Return the (X, Y) coordinate for the center point of the cell that contains the specified text.  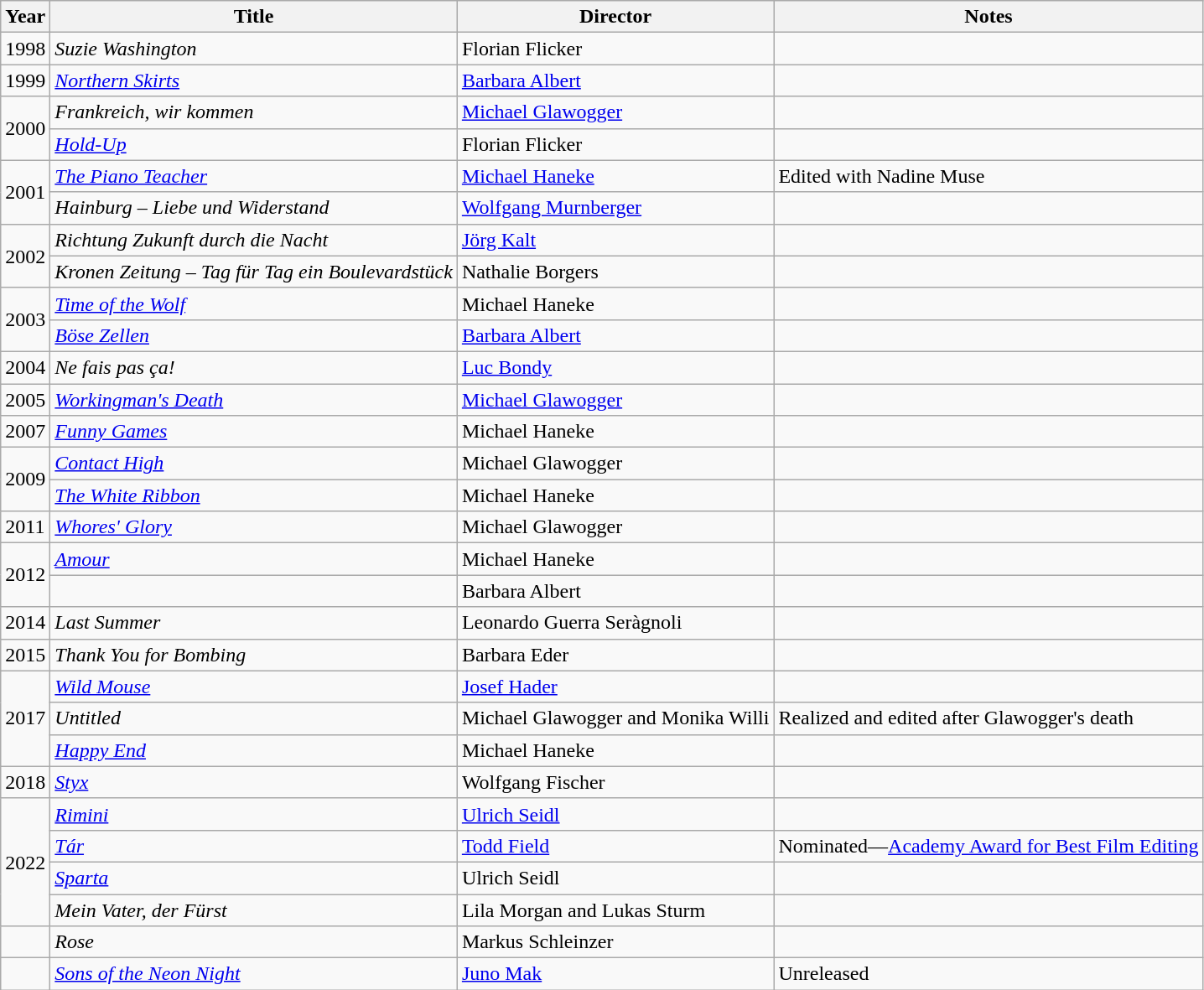
Markus Schleinzer (615, 942)
Amour (254, 559)
Nathalie Borgers (615, 272)
Rimini (254, 814)
2017 (25, 718)
Frankreich, wir kommen (254, 112)
Funny Games (254, 432)
2022 (25, 862)
Böse Zellen (254, 335)
Styx (254, 782)
Realized and edited after Glawogger's death (989, 718)
2000 (25, 128)
2012 (25, 575)
Untitled (254, 718)
1998 (25, 49)
Todd Field (615, 846)
The Piano Teacher (254, 176)
2014 (25, 623)
Hainburg – Liebe und Widerstand (254, 208)
Lila Morgan and Lukas Sturm (615, 910)
Northern Skirts (254, 80)
Wild Mouse (254, 687)
2018 (25, 782)
Kronen Zeitung – Tag für Tag ein Boulevardstück (254, 272)
2015 (25, 655)
Jörg Kalt (615, 240)
2004 (25, 367)
Last Summer (254, 623)
Notes (989, 17)
Ne fais pas ça! (254, 367)
Thank You for Bombing (254, 655)
Rose (254, 942)
Wolfgang Murnberger (615, 208)
2011 (25, 527)
Title (254, 17)
2002 (25, 256)
Sons of the Neon Night (254, 974)
2001 (25, 192)
Contact High (254, 464)
Josef Hader (615, 687)
Leonardo Guerra Seràgnoli (615, 623)
2005 (25, 400)
The White Ribbon (254, 495)
Mein Vater, der Fürst (254, 910)
Juno Mak (615, 974)
Happy End (254, 750)
Workingman's Death (254, 400)
Richtung Zukunft durch die Nacht (254, 240)
Nominated—Academy Award for Best Film Editing (989, 846)
Time of the Wolf (254, 303)
Suzie Washington (254, 49)
Michael Glawogger and Monika Willi (615, 718)
Sparta (254, 878)
Luc Bondy (615, 367)
Unreleased (989, 974)
2009 (25, 479)
2007 (25, 432)
Whores' Glory (254, 527)
Barbara Eder (615, 655)
1999 (25, 80)
Edited with Nadine Muse (989, 176)
Hold-Up (254, 144)
Director (615, 17)
Tár (254, 846)
Year (25, 17)
2003 (25, 319)
Wolfgang Fischer (615, 782)
